Detect which cell encompasses the target text, then output its [X, Y] center coordinate. 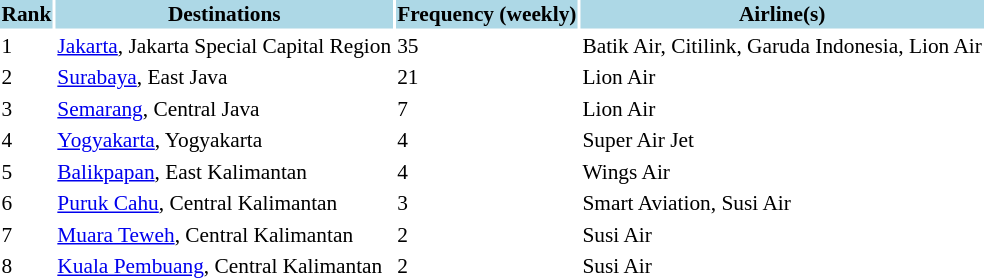
6 [26, 203]
Wings Air [782, 172]
Super Air Jet [782, 140]
Susi Air [782, 234]
Surabaya, East Java [224, 77]
Batik Air, Citilink, Garuda Indonesia, Lion Air [782, 46]
Puruk Cahu, Central Kalimantan [224, 203]
Semarang, Central Java [224, 108]
Jakarta, Jakarta Special Capital Region [224, 46]
Smart Aviation, Susi Air [782, 203]
Yogyakarta, Yogyakarta [224, 140]
21 [487, 77]
Airline(s) [782, 14]
Balikpapan, East Kalimantan [224, 172]
Frequency (weekly) [487, 14]
5 [26, 172]
Destinations [224, 14]
1 [26, 46]
Rank [26, 14]
35 [487, 46]
Muara Teweh, Central Kalimantan [224, 234]
